Scan for the cell matching the given text and deliver its (X, Y) coordinate at center. 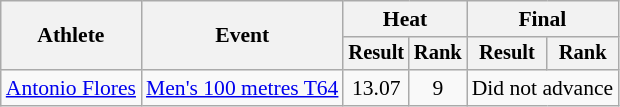
Athlete (71, 36)
Did not advance (543, 88)
13.07 (376, 88)
9 (438, 88)
Antonio Flores (71, 88)
Men's 100 metres T64 (242, 88)
Heat (404, 19)
Event (242, 36)
Final (543, 19)
